Extract the [x, y] coordinate from the center of the cell holding the provided text.  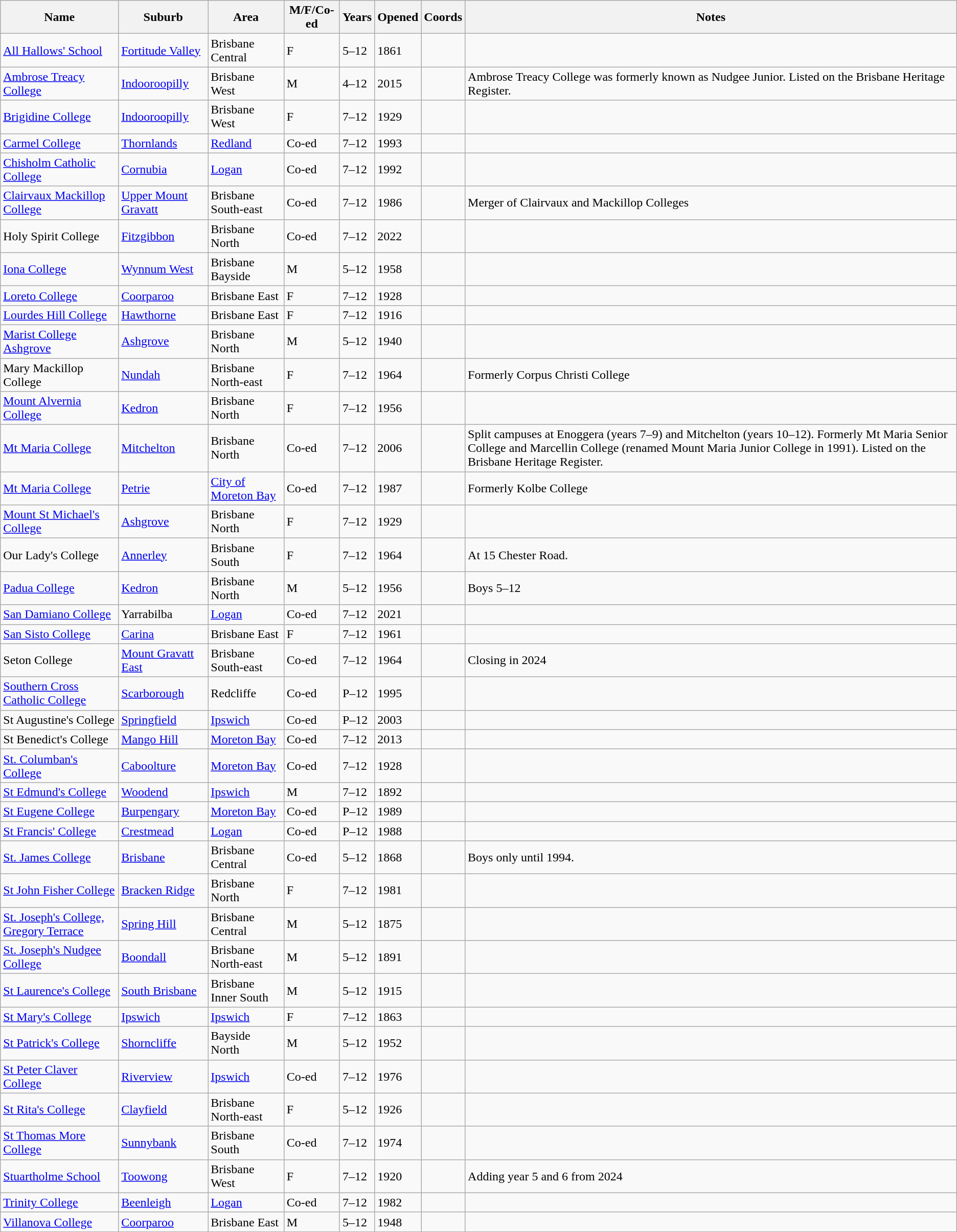
Ambrose Treacy College [59, 84]
1891 [398, 957]
Carina [164, 634]
1993 [398, 143]
St. Joseph's Nudgee College [59, 957]
Ambrose Treacy College was formerly known as Nudgee Junior. Listed on the Brisbane Heritage Register. [711, 84]
1868 [398, 858]
1952 [398, 1043]
Mango Hill [164, 739]
1861 [398, 50]
Thornlands [164, 143]
Adding year 5 and 6 from 2024 [711, 1176]
Years [357, 17]
Spring Hill [164, 924]
1916 [398, 315]
Riverview [164, 1077]
St. Joseph's College, Gregory Terrace [59, 924]
1981 [398, 891]
1875 [398, 924]
Upper Mount Gravatt [164, 202]
Marist College Ashgrove [59, 341]
Nundah [164, 374]
St Patrick's College [59, 1043]
Crestmead [164, 831]
1961 [398, 634]
Boys only until 1994. [711, 858]
Mary Mackillop College [59, 374]
1940 [398, 341]
Coords [443, 17]
Closing in 2024 [711, 660]
Suburb [164, 17]
2006 [398, 448]
Burpengary [164, 811]
Seton College [59, 660]
Annerley [164, 555]
St Laurence's College [59, 991]
Hawthorne [164, 315]
Cornubia [164, 170]
Mount St Michael's College [59, 521]
1920 [398, 1176]
Fortitude Valley [164, 50]
1863 [398, 1017]
2015 [398, 84]
Chisholm Catholic College [59, 170]
Wynnum West [164, 269]
Area [246, 17]
Fitzgibbon [164, 236]
Brisbane Inner South [246, 991]
2013 [398, 739]
Brisbane Bayside [246, 269]
Formerly Kolbe College [711, 489]
Opened [398, 17]
Woodend [164, 792]
Redcliffe [246, 693]
Our Lady's College [59, 555]
St Benedict's College [59, 739]
M/F/Co-ed [312, 17]
St Thomas More College [59, 1143]
St Eugene College [59, 811]
Villanova College [59, 1222]
1988 [398, 831]
Sunnybank [164, 1143]
2022 [398, 236]
Southern Cross Catholic College [59, 693]
1915 [398, 991]
Lourdes Hill College [59, 315]
1958 [398, 269]
City of Moreton Bay [246, 489]
Springfield [164, 720]
Clayfield [164, 1109]
1986 [398, 202]
St Peter Claver College [59, 1077]
St. James College [59, 858]
Loreto College [59, 295]
Iona College [59, 269]
Carmel College [59, 143]
2003 [398, 720]
Merger of Clairvaux and Mackillop Colleges [711, 202]
Stuartholme School [59, 1176]
Redland [246, 143]
Mount Alvernia College [59, 408]
1982 [398, 1202]
2021 [398, 614]
1926 [398, 1109]
1974 [398, 1143]
St Francis' College [59, 831]
Bracken Ridge [164, 891]
Mitchelton [164, 448]
St John Fisher College [59, 891]
Boys 5–12 [711, 588]
St Rita's College [59, 1109]
Yarrabilba [164, 614]
Notes [711, 17]
Brisbane [164, 858]
Brigidine College [59, 117]
St Mary's College [59, 1017]
San Sisto College [59, 634]
Trinity College [59, 1202]
1995 [398, 693]
St Augustine's College [59, 720]
1992 [398, 170]
Mount Gravatt East [164, 660]
1892 [398, 792]
Boondall [164, 957]
Name [59, 17]
St Edmund's College [59, 792]
Formerly Corpus Christi College [711, 374]
Caboolture [164, 766]
Petrie [164, 489]
San Damiano College [59, 614]
1948 [398, 1222]
Bayside North [246, 1043]
Shorncliffe [164, 1043]
4–12 [357, 84]
Padua College [59, 588]
At 15 Chester Road. [711, 555]
1976 [398, 1077]
All Hallows' School [59, 50]
Clairvaux Mackillop College [59, 202]
South Brisbane [164, 991]
Scarborough [164, 693]
Holy Spirit College [59, 236]
Beenleigh [164, 1202]
1987 [398, 489]
1989 [398, 811]
St. Columban's College [59, 766]
Toowong [164, 1176]
